For the text-containing cell, return its midpoint in [X, Y] coordinate format. 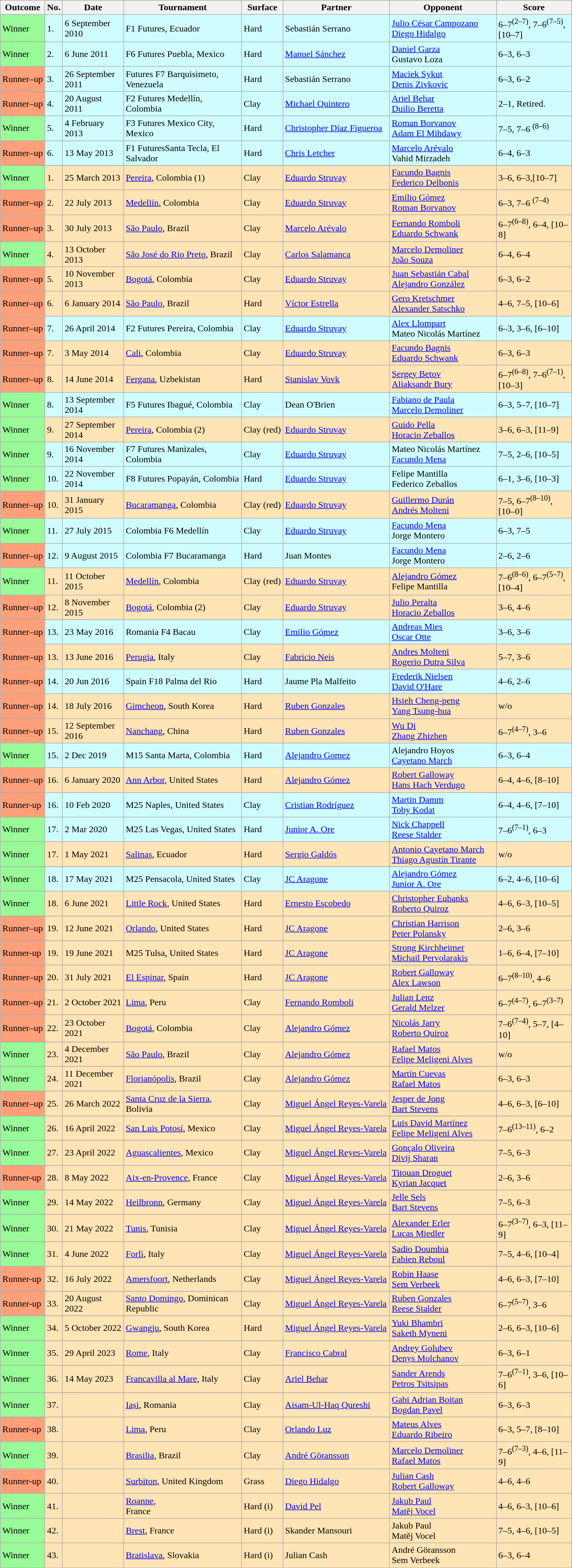
Salinas, Ecuador [183, 854]
6–7(6–8), 6–4, [10–8] [534, 228]
Aisam-Ul-Haq Qureshi [336, 1405]
Amersfoort, Netherlands [183, 1279]
26 September 2011 [93, 79]
Felipe Mantilla Federico Zeballos [443, 479]
16 November 2014 [93, 454]
Emilio Gómez Roman Borvanov [443, 203]
22 November 2014 [93, 479]
42. [53, 1531]
23. [53, 1054]
Alejandro Gomez [336, 755]
Orlando, United States [183, 928]
12 September 2016 [93, 731]
13 May 2013 [93, 153]
Francavilla al Mare, Italy [183, 1379]
31 July 2021 [93, 978]
Juan Montes [336, 556]
13 June 2016 [93, 656]
Rafael Matos Felipe Meligeni Alves [443, 1054]
F1 FuturesSanta Tecla, El Salvador [183, 153]
M25 Las Vegas, United States [183, 830]
Forlì, Italy [183, 1254]
Julian Cash Robert Galloway [443, 1481]
Diego Hidalgo [336, 1481]
7–6(8–6), 6–7(5–7), [10–4] [534, 581]
3 May 2014 [93, 353]
7–6(13–11), 6–2 [534, 1129]
9 August 2015 [93, 556]
6–7(4–7), 3–6 [534, 731]
Antonio Cayetano March Thiago Agustín Tirante [443, 854]
6–7(5–7), 3–6 [534, 1303]
Alex Llompart Mateo Nicolás Martínez [443, 329]
31. [53, 1254]
29. [53, 1202]
Andrey Golubev Denys Molchanov [443, 1353]
San Luis Potosí, Mexico [183, 1129]
8 May 2022 [93, 1178]
Ariel Behar Duilio Beretta [443, 103]
Francisco Cabral [336, 1353]
Colombia F6 Medellín [183, 531]
F1 Futures, Ecuador [183, 28]
Aix-en-Provence, France [183, 1178]
Alexander Erler Lucas Miedler [443, 1228]
Roman Borvanov Adam El Mihdawy [443, 128]
Christian Harrison Peter Polansky [443, 928]
6 June 2011 [93, 54]
6–7(4–7), 6–7(3–7) [534, 1003]
4–6, 6–3, [10–5] [534, 903]
6 September 2010 [93, 28]
22 July 2013 [93, 203]
21. [53, 1003]
17 May 2021 [93, 879]
Robert Galloway Alex Lawson [443, 978]
Alejandro Gómez Felipe Mantilla [443, 581]
Surbiton, United Kingdom [183, 1481]
Hsieh Cheng-peng Yang Tsung-hua [443, 706]
31 January 2015 [93, 505]
Yuki Bhambri Saketh Myneni [443, 1328]
Fernando Romboli [336, 1003]
Colombia F7 Bucaramanga [183, 556]
26. [53, 1129]
Maciek Sykut Denis Zivkovic [443, 79]
4 December 2021 [93, 1054]
33. [53, 1303]
2 October 2021 [93, 1003]
F7 Futures Manizales, Colombia [183, 454]
Cristian Rodríguez [336, 804]
Fergana, Uzbekistan [183, 379]
Florianópolis, Brazil [183, 1078]
Martín Cuevas Rafael Matos [443, 1078]
Ariel Behar [336, 1379]
Tournament [183, 8]
Michael Quintero [336, 103]
4 June 2022 [93, 1254]
25 March 2013 [93, 178]
Juan Sebastián Cabal Alejandro González [443, 279]
F2 Futures Medellín, Colombia [183, 103]
6–7(6–8), 7–6(7–1), [10–3] [534, 379]
4–6, 4–6 [534, 1481]
20 Jun 2016 [93, 682]
Partner [336, 8]
Julio César Campozano Diego Hidalgo [443, 28]
Víctor Estrella [336, 304]
Sander Arends Petros Tsitsipas [443, 1379]
Ann Arbor, United States [183, 780]
7–5, 4–6, [10–5] [534, 1531]
Sergey Betov Aliaksandr Bury [443, 379]
36. [53, 1379]
6–3, 7–5 [534, 531]
6–7(8–10), 4–6 [534, 978]
4 February 2013 [93, 128]
11 December 2021 [93, 1078]
37. [53, 1405]
Stanislav Vovk [336, 379]
André Göransson [336, 1455]
6–2, 4–6, [10–6] [534, 879]
35. [53, 1353]
14 June 2014 [93, 379]
26 April 2014 [93, 329]
Jelle Sels Bart Stevens [443, 1202]
Facundo Bagnis Federico Delbonis [443, 178]
F8 Futures Popayán, Colombia [183, 479]
14 May 2022 [93, 1202]
6–7(2–7), 7–6(7–5), [10–7] [534, 28]
7–6(7–4), 5–7, [4–10] [534, 1028]
Spain F18 Palma del Rio [183, 682]
1 May 2021 [93, 854]
38. [53, 1429]
6 January 2020 [93, 780]
Christopher Eubanks Roberto Quiroz [443, 903]
Little Rock, United States [183, 903]
6–3, 5–7, [10–7] [534, 405]
6–4, 4–6, [7–10] [534, 804]
20 August 2011 [93, 103]
Nicolás Jarry Roberto Quiroz [443, 1028]
Gabi Adrian Boitan Bogdan Pavel [443, 1405]
Andres Molteni Rogerio Dutra Silva [443, 656]
Mateus Alves Eduardo Ribeiro [443, 1429]
Heilbronn, Germany [183, 1202]
Emilio Gómez [336, 632]
6–7(3–7), 6–3, [11–9] [534, 1228]
Fabiano de Paula Marcelo Demoliner [443, 405]
Futures F7 Barquisimeto, Venezuela [183, 79]
Martin Damm Toby Kodat [443, 804]
14 May 2023 [93, 1379]
6–3, 7–6 (7–4) [534, 203]
Frederik Nielsen David O'Hare [443, 682]
Alejandro Hoyos Cayetano March [443, 755]
M15 Santa Marta, Colombia [183, 755]
Sergio Galdós [336, 854]
Robert Galloway Hans Hach Verdugo [443, 780]
39. [53, 1455]
Fernando Romboli Eduardo Schwank [443, 228]
6–1, 3–6, [10–3] [534, 479]
Iași, Romania [183, 1405]
André Göransson Sem Verbeek [443, 1555]
Nick Chappell Reese Stalder [443, 830]
Facundo Bagnis Eduardo Schwank [443, 353]
Gero Kretschmer Alexander Satschko [443, 304]
2 Dec 2019 [93, 755]
Chris Letcher [336, 153]
2 Mar 2020 [93, 830]
10 November 2013 [93, 279]
M25 Naples, United States [183, 804]
Brest, France [183, 1531]
6–4, 6–3 [534, 153]
40. [53, 1481]
10 Feb 2020 [93, 804]
Daniel Garza Gustavo Loza [443, 54]
5–7, 3–6 [534, 656]
Gwangju, South Korea [183, 1328]
Jaume Pla Malfeito [336, 682]
Junior A. Ore [336, 830]
Sadio Doumbia Fabien Reboul [443, 1254]
7–6(7–1), 3–6, [10–6] [534, 1379]
Surface [262, 8]
2–1, Retired. [534, 103]
16 April 2022 [93, 1129]
12 June 2021 [93, 928]
F3 Futures Mexico City, Mexico [183, 128]
6–3, 3–6, [6–10] [534, 329]
7–5, 4–6, [10–4] [534, 1254]
David Pel [336, 1506]
3–6, 3–6 [534, 632]
Santa Cruz de la Sierra, Bolivia [183, 1104]
43. [53, 1555]
Score [534, 8]
Pereira, Colombia (2) [183, 430]
F6 Futures Puebla, Mexico [183, 54]
30 July 2013 [93, 228]
F5 Futures Ibagué, Colombia [183, 405]
Gonçalo Oliveira Divij Sharan [443, 1153]
Manuel Sánchez [336, 54]
2–6, 2–6 [534, 556]
Guido Pella Horacio Zeballos [443, 430]
Marcelo Demoliner João Souza [443, 254]
Guillermo Durán Andrés Molteni [443, 505]
Dean O'Brien [336, 405]
23 May 2016 [93, 632]
Julio Peralta Horacio Zeballos [443, 607]
Skander Mansouri [336, 1531]
Pereira, Colombia (1) [183, 178]
Carlos Salamanca [336, 254]
Rome, Italy [183, 1353]
Bogotá, Colombia (2) [183, 607]
Ernesto Escobedo [336, 903]
34. [53, 1328]
Date [93, 8]
Marcelo Arévalo Vahid Mirzadeh [443, 153]
Fabricio Neis [336, 656]
20 August 2022 [93, 1303]
4–6, 7–5, [10–6] [534, 304]
3–6, 6–3, [11–9] [534, 430]
18 July 2016 [93, 706]
Opponent [443, 8]
No. [53, 8]
M25 Pensacola, United States [183, 879]
Cali, Colombia [183, 353]
Grass [262, 1481]
4–6, 6–3, [6–10] [534, 1104]
Bratislava, Slovakia [183, 1555]
Christopher Díaz Figueroa [336, 128]
Bucaramanga, Colombia [183, 505]
8 November 2015 [93, 607]
29 April 2023 [93, 1353]
Santo Domingo, Dominican Republic [183, 1303]
6–3, 6–1 [534, 1353]
F2 Futures Pereira, Colombia [183, 329]
27 September 2014 [93, 430]
13 September 2014 [93, 405]
5 October 2022 [93, 1328]
Romania F4 Bacau [183, 632]
Titouan Droguet Kyrian Jacquet [443, 1178]
Luis David Martínez Felipe Meligeni Alves [443, 1129]
21 May 2022 [93, 1228]
23 April 2022 [93, 1153]
Wu Di Zhang Zhizhen [443, 731]
27 July 2015 [93, 531]
7–5, 6–7(8–10), [10–0] [534, 505]
Orlando Luz [336, 1429]
32. [53, 1279]
Robin Haase Sem Verbeek [443, 1279]
41. [53, 1506]
Alejandro Gómez Junior A. Ore [443, 879]
Brasilia, Brazil [183, 1455]
6 June 2021 [93, 903]
20. [53, 978]
Strong Kirchheimer Michail Pervolarakis [443, 953]
Nanchang, China [183, 731]
Marcelo Demoliner Rafael Matos [443, 1455]
Tunis, Tunisia [183, 1228]
4–6, 2–6 [534, 682]
São José do Rio Preto, Brazil [183, 254]
25. [53, 1104]
19 June 2021 [93, 953]
22. [53, 1028]
Andreas Mies Oscar Otte [443, 632]
16 July 2022 [93, 1279]
El Espinar, Spain [183, 978]
7–6(7–1), 6–3 [534, 830]
Mateo Nicolás Martínez Facundo Mena [443, 454]
11 October 2015 [93, 581]
4–6, 6–3, [7–10] [534, 1279]
27. [53, 1153]
Roanne, France [183, 1506]
6–3, 5–7, [8–10] [534, 1429]
Jesper de Jong Bart Stevens [443, 1104]
6–4, 6–4 [534, 254]
Ruben Gonzales Reese Stalder [443, 1303]
30. [53, 1228]
1–6, 6–4, [7–10] [534, 953]
Gimcheon, South Korea [183, 706]
13 October 2013 [93, 254]
28. [53, 1178]
3–6, 6–3,[10–7] [534, 178]
Aguascalientes, Mexico [183, 1153]
6 January 2014 [93, 304]
Julian Cash [336, 1555]
M25 Tulsa, United States [183, 953]
Perugia, Italy [183, 656]
7–5, 2–6, [10–5] [534, 454]
4–6, 6–3, [10–6] [534, 1506]
2–6, 6–3, [10–6] [534, 1328]
7–6(7–3), 4–6, [11–9] [534, 1455]
24. [53, 1078]
Julian Lenz Gerald Melzer [443, 1003]
Marcelo Arévalo [336, 228]
6–4, 4–6, [8–10] [534, 780]
23 October 2021 [93, 1028]
26 March 2022 [93, 1104]
7–5, 7–6 (8–6) [534, 128]
Outcome [23, 8]
3–6, 4–6 [534, 607]
